From the cell containing the given text, extract its center point as (x, y) coordinate. 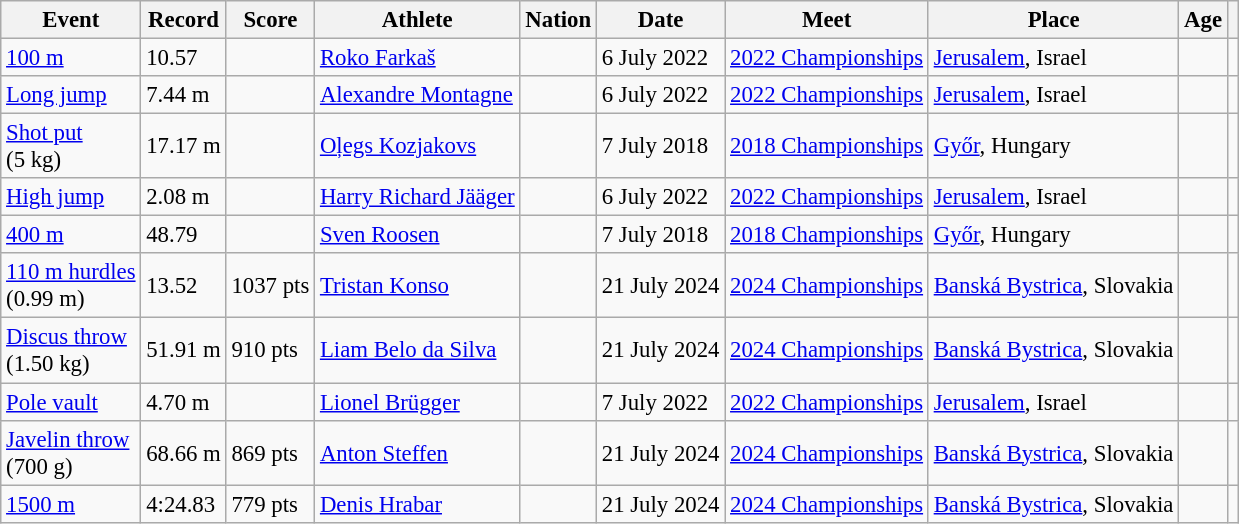
Long jump (71, 95)
Anton Steffen (418, 452)
Nation (558, 20)
Record (184, 20)
Athlete (418, 20)
Javelin throw(700 g) (71, 452)
2.08 m (184, 197)
Sven Roosen (418, 235)
869 pts (270, 452)
1500 m (71, 504)
110 m hurdles(0.99 m) (71, 286)
Liam Belo da Silva (418, 350)
Pole vault (71, 402)
10.57 (184, 58)
13.52 (184, 286)
Shot put(5 kg) (71, 146)
Harry Richard Jääger (418, 197)
Date (660, 20)
100 m (71, 58)
Discus throw(1.50 kg) (71, 350)
48.79 (184, 235)
Age (1204, 20)
910 pts (270, 350)
1037 pts (270, 286)
Score (270, 20)
51.91 m (184, 350)
779 pts (270, 504)
68.66 m (184, 452)
Oļegs Kozjakovs (418, 146)
Roko Farkaš (418, 58)
Meet (827, 20)
Denis Hrabar (418, 504)
Tristan Konso (418, 286)
7 July 2022 (660, 402)
400 m (71, 235)
4.70 m (184, 402)
7.44 m (184, 95)
Alexandre Montagne (418, 95)
17.17 m (184, 146)
Event (71, 20)
High jump (71, 197)
Lionel Brügger (418, 402)
Place (1053, 20)
4:24.83 (184, 504)
